Scan for the cell matching the given text and deliver its [X, Y] coordinate at center. 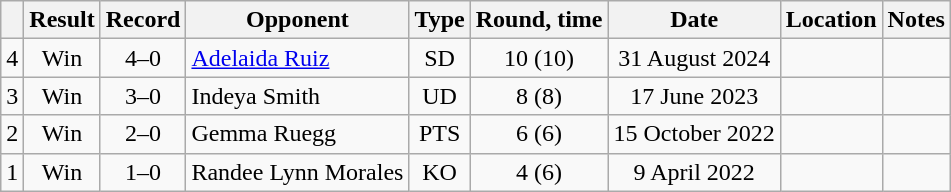
15 October 2022 [694, 134]
2–0 [143, 134]
SD [440, 58]
Notes [916, 20]
UD [440, 96]
Randee Lynn Morales [298, 172]
10 (10) [539, 58]
PTS [440, 134]
6 (6) [539, 134]
Record [143, 20]
Round, time [539, 20]
Gemma Ruegg [298, 134]
31 August 2024 [694, 58]
4–0 [143, 58]
8 (8) [539, 96]
2 [12, 134]
1–0 [143, 172]
4 (6) [539, 172]
1 [12, 172]
Date [694, 20]
3 [12, 96]
KO [440, 172]
9 April 2022 [694, 172]
Result [62, 20]
Type [440, 20]
Adelaida Ruiz [298, 58]
Location [831, 20]
Indeya Smith [298, 96]
4 [12, 58]
Opponent [298, 20]
17 June 2023 [694, 96]
3–0 [143, 96]
